Detect which cell encompasses the target text, then output its (X, Y) center coordinate. 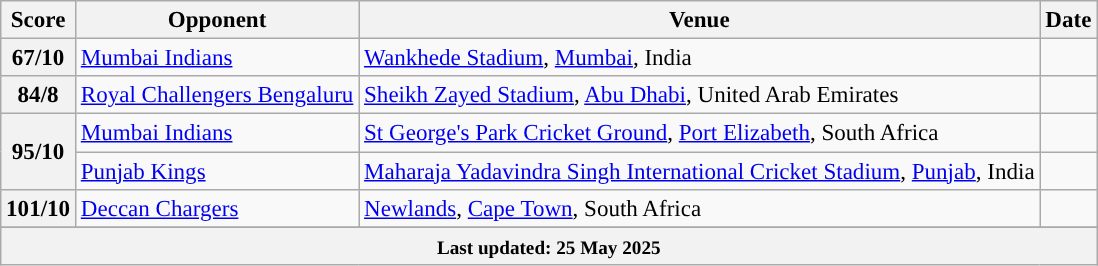
Score (38, 20)
Date (1068, 20)
Royal Challengers Bengaluru (216, 95)
Deccan Chargers (216, 209)
67/10 (38, 58)
84/8 (38, 95)
Venue (700, 20)
St George's Park Cricket Ground, Port Elizabeth, South Africa (700, 133)
Newlands, Cape Town, South Africa (700, 209)
Punjab Kings (216, 171)
Maharaja Yadavindra Singh International Cricket Stadium, Punjab, India (700, 171)
95/10 (38, 152)
Wankhede Stadium, Mumbai, India (700, 58)
Opponent (216, 20)
Sheikh Zayed Stadium, Abu Dhabi, United Arab Emirates (700, 95)
101/10 (38, 209)
Last updated: 25 May 2025 (549, 246)
